Extract the (x, y) coordinate from the center of the cell holding the provided text.  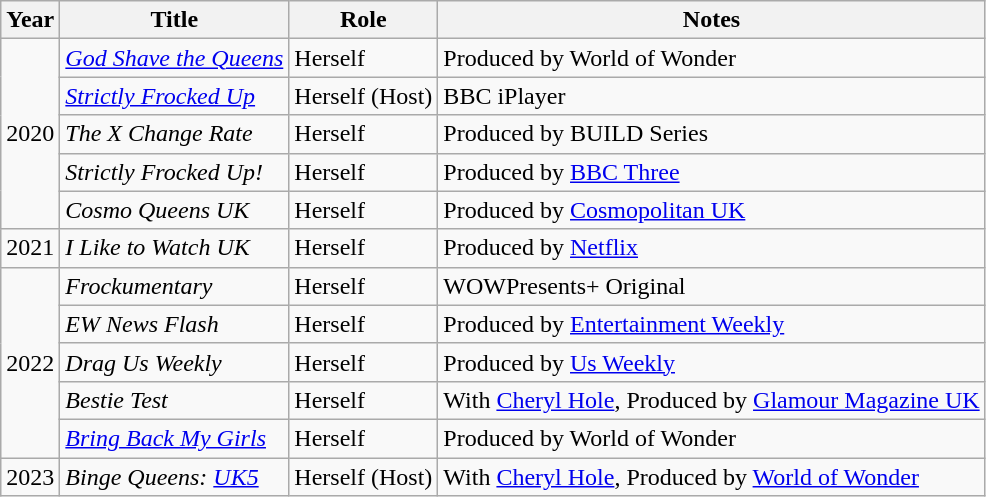
Drag Us Weekly (174, 362)
With Cheryl Hole, Produced by World of Wonder (712, 477)
Produced by Netflix (712, 248)
God Shave the Queens (174, 58)
Produced by BBC Three (712, 172)
2023 (30, 477)
Produced by BUILD Series (712, 134)
Cosmo Queens UK (174, 210)
I Like to Watch UK (174, 248)
Bestie Test (174, 400)
The X Change Rate (174, 134)
Binge Queens: UK5 (174, 477)
Produced by Entertainment Weekly (712, 324)
Produced by Cosmopolitan UK (712, 210)
Role (364, 20)
Strictly Frocked Up! (174, 172)
WOWPresents+ Original (712, 286)
2020 (30, 134)
BBC iPlayer (712, 96)
Strictly Frocked Up (174, 96)
Produced by Us Weekly (712, 362)
2021 (30, 248)
With Cheryl Hole, Produced by Glamour Magazine UK (712, 400)
EW News Flash (174, 324)
Notes (712, 20)
Year (30, 20)
Title (174, 20)
Frockumentary (174, 286)
2022 (30, 362)
Bring Back My Girls (174, 438)
